Pinpoint the cell where the given text exists, returning its [X, Y] midpoint coordinate. 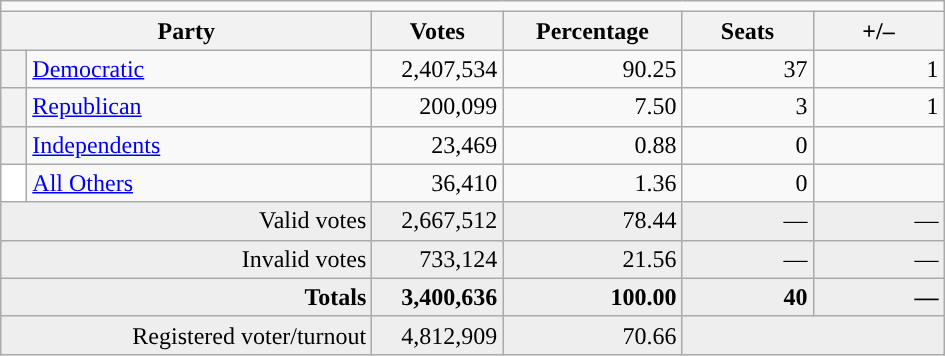
733,124 [438, 259]
2,407,534 [438, 69]
36,410 [438, 183]
Totals [186, 297]
Percentage [592, 31]
+/– [878, 31]
2,667,512 [438, 221]
0.88 [592, 145]
90.25 [592, 69]
70.66 [592, 335]
Democratic [200, 69]
100.00 [592, 297]
23,469 [438, 145]
7.50 [592, 107]
78.44 [592, 221]
3 [748, 107]
Party [186, 31]
Registered voter/turnout [186, 335]
21.56 [592, 259]
Votes [438, 31]
Valid votes [186, 221]
4,812,909 [438, 335]
37 [748, 69]
Invalid votes [186, 259]
1.36 [592, 183]
Seats [748, 31]
Republican [200, 107]
Independents [200, 145]
All Others [200, 183]
3,400,636 [438, 297]
40 [748, 297]
200,099 [438, 107]
